Return (X, Y) of the center of cell containing provided text 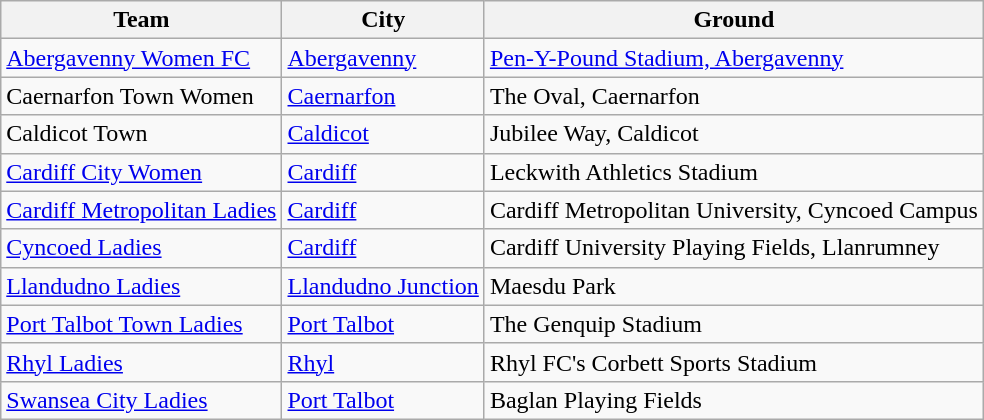
Rhyl (383, 362)
Cardiff City Women (142, 172)
Maesdu Park (734, 286)
Swansea City Ladies (142, 400)
Port Talbot Town Ladies (142, 324)
The Genquip Stadium (734, 324)
Cardiff Metropolitan University, Cyncoed Campus (734, 210)
Caldicot (383, 134)
Cyncoed Ladies (142, 248)
Caernarfon Town Women (142, 96)
Cardiff Metropolitan Ladies (142, 210)
Jubilee Way, Caldicot (734, 134)
City (383, 20)
Caernarfon (383, 96)
Llandudno Junction (383, 286)
Pen-Y-Pound Stadium, Abergavenny (734, 58)
Abergavenny Women FC (142, 58)
The Oval, Caernarfon (734, 96)
Baglan Playing Fields (734, 400)
Rhyl FC's Corbett Sports Stadium (734, 362)
Caldicot Town (142, 134)
Abergavenny (383, 58)
Ground (734, 20)
Llandudno Ladies (142, 286)
Team (142, 20)
Rhyl Ladies (142, 362)
Cardiff University Playing Fields, Llanrumney (734, 248)
Leckwith Athletics Stadium (734, 172)
